Identify which cell holds the provided text, then report its (x, y) central coordinate. 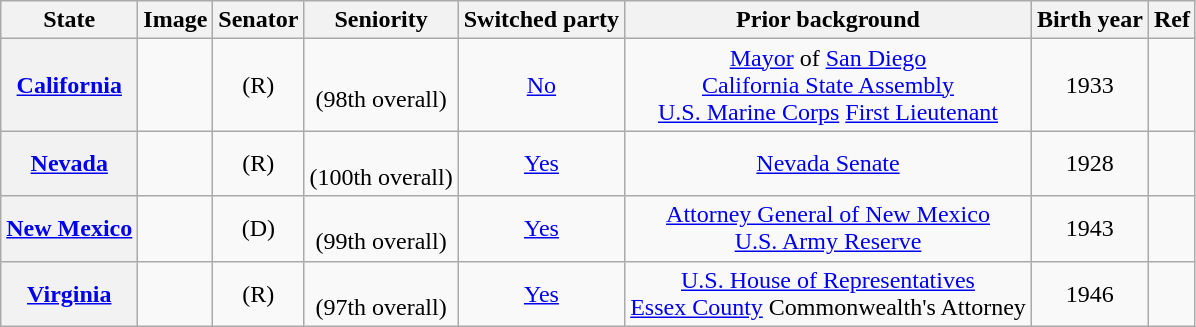
(100th overall) (381, 164)
Image (176, 20)
Ref (1172, 20)
Nevada (70, 164)
Mayor of San DiegoCalifornia State AssemblyU.S. Marine Corps First Lieutenant (828, 85)
Virginia (70, 294)
Birth year (1090, 20)
1946 (1090, 294)
Seniority (381, 20)
1933 (1090, 85)
(97th overall) (381, 294)
(98th overall) (381, 85)
Attorney General of New MexicoU.S. Army Reserve (828, 228)
Senator (258, 20)
New Mexico (70, 228)
California (70, 85)
1943 (1090, 228)
No (541, 85)
(99th overall) (381, 228)
U.S. House of RepresentativesEssex County Commonwealth's Attorney (828, 294)
Prior background (828, 20)
State (70, 20)
Switched party (541, 20)
Nevada Senate (828, 164)
(D) (258, 228)
1928 (1090, 164)
